Return the (x, y) coordinate for the center point of the cell that contains the specified text.  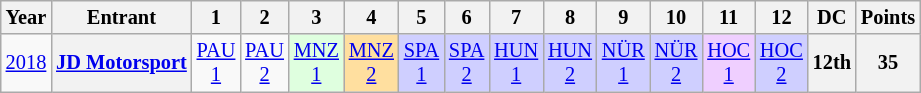
3 (316, 17)
NÜR1 (624, 63)
HOC1 (728, 63)
1 (216, 17)
DC (832, 17)
11 (728, 17)
Entrant (121, 17)
SPA2 (466, 63)
JD Motorsport (121, 63)
NÜR2 (676, 63)
MNZ1 (316, 63)
8 (570, 17)
HUN1 (516, 63)
10 (676, 17)
6 (466, 17)
PAU1 (216, 63)
HOC2 (782, 63)
PAU2 (264, 63)
12th (832, 63)
35 (888, 63)
Year (26, 17)
7 (516, 17)
2018 (26, 63)
9 (624, 17)
SPA1 (422, 63)
HUN2 (570, 63)
4 (372, 17)
2 (264, 17)
5 (422, 17)
12 (782, 17)
Points (888, 17)
MNZ2 (372, 63)
